Capture the cell that displays the provided text and extract its (X, Y) central coordinate. 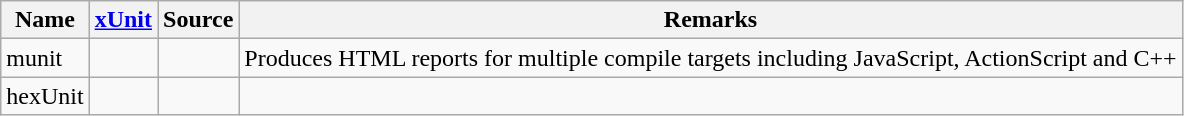
Source (198, 20)
Remarks (710, 20)
xUnit (123, 20)
munit (45, 58)
hexUnit (45, 96)
Name (45, 20)
Produces HTML reports for multiple compile targets including JavaScript, ActionScript and C++ (710, 58)
